Provide the (X, Y) coordinate of the cell's center where the given text is located.  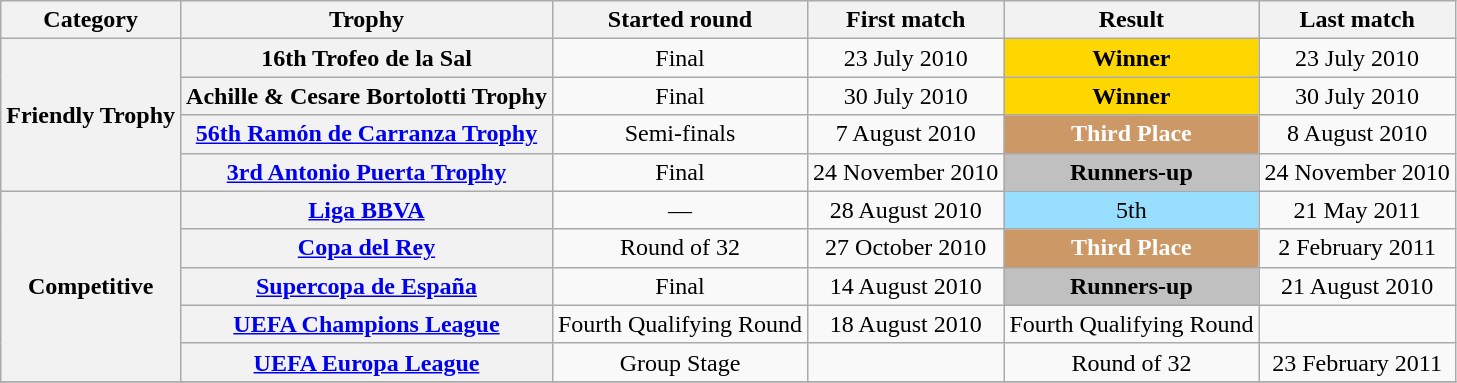
7 August 2010 (906, 134)
First match (906, 20)
8 August 2010 (1357, 134)
56th Ramón de Carranza Trophy (367, 134)
— (680, 210)
Result (1132, 20)
Liga BBVA (367, 210)
Trophy (367, 20)
UEFA Europa League (367, 362)
2 February 2011 (1357, 248)
16th Trofeo de la Sal (367, 58)
UEFA Champions League (367, 324)
Supercopa de España (367, 286)
21 May 2011 (1357, 210)
Category (91, 20)
14 August 2010 (906, 286)
27 October 2010 (906, 248)
21 August 2010 (1357, 286)
Achille & Cesare Bortolotti Trophy (367, 96)
Started round (680, 20)
Friendly Trophy (91, 115)
23 February 2011 (1357, 362)
3rd Antonio Puerta Trophy (367, 172)
Last match (1357, 20)
Group Stage (680, 362)
Semi-finals (680, 134)
18 August 2010 (906, 324)
Competitive (91, 286)
5th (1132, 210)
Copa del Rey (367, 248)
28 August 2010 (906, 210)
